Detect which cell encompasses the target text, then output its [x, y] center coordinate. 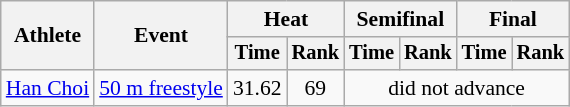
31.62 [258, 88]
Event [161, 36]
Semifinal [400, 19]
Final [513, 19]
50 m freestyle [161, 88]
did not advance [456, 88]
69 [316, 88]
Athlete [48, 36]
Han Choi [48, 88]
Heat [286, 19]
